Identify which cell holds the provided text, then report its [X, Y] central coordinate. 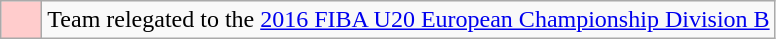
Team relegated to the 2016 FIBA U20 European Championship Division B [408, 20]
